Search for the cell housing the specified text and yield its [X, Y] center coordinate. 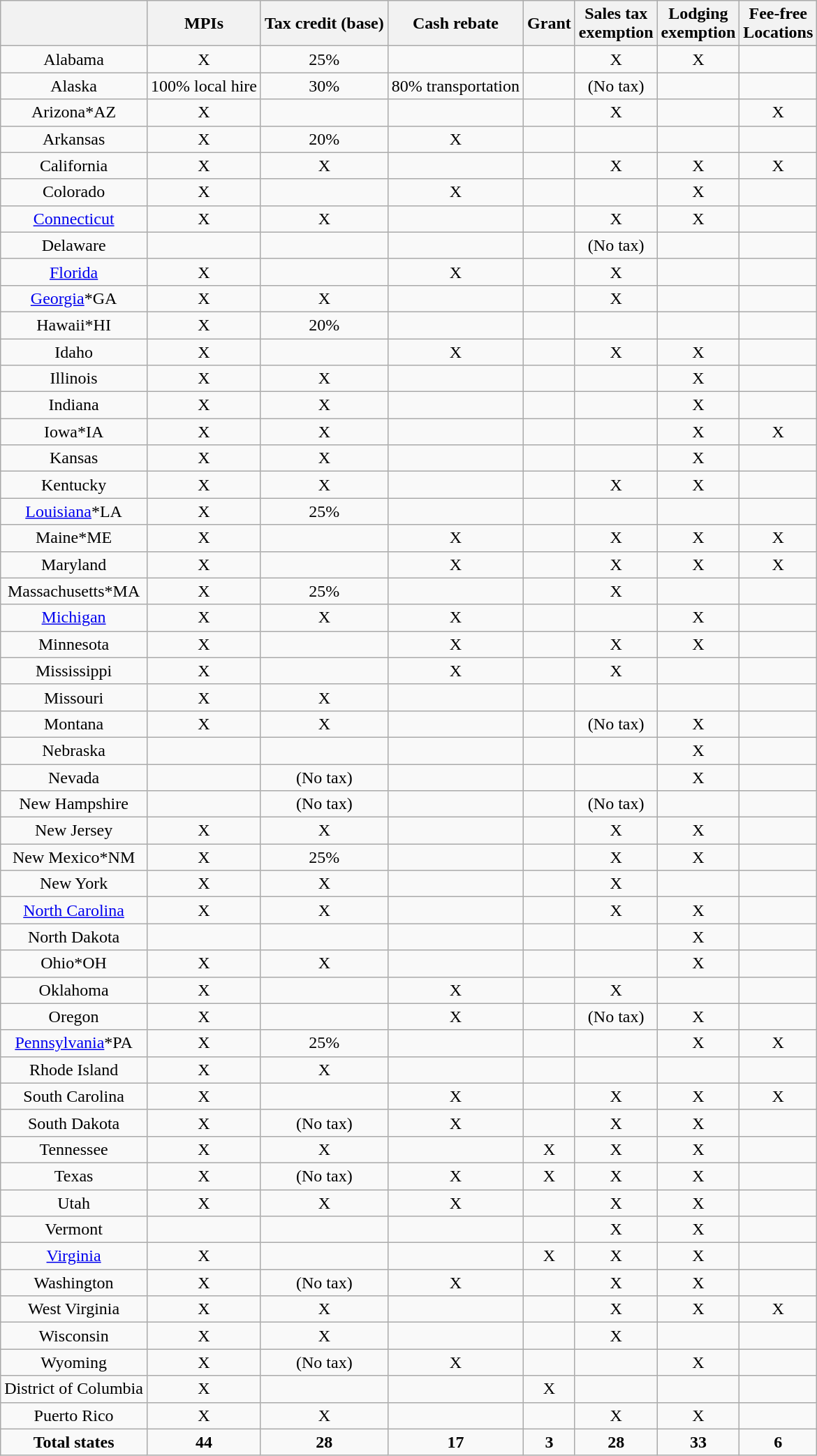
80% transportation [455, 86]
Wyoming [74, 1362]
Nebraska [74, 750]
South Dakota [74, 1123]
Tennessee [74, 1149]
Montana [74, 724]
Oklahoma [74, 990]
Iowa*IA [74, 432]
Maine*ME [74, 538]
Utah [74, 1202]
Total states [74, 1442]
North Dakota [74, 937]
Colorado [74, 192]
Louisiana*LA [74, 511]
3 [550, 1442]
Fee-free Locations [778, 24]
West Virginia [74, 1309]
Illinois [74, 379]
Alabama [74, 59]
Georgia*GA [74, 298]
Hawaii*HI [74, 325]
New York [74, 884]
Kansas [74, 458]
California [74, 166]
New Jersey [74, 831]
Mississippi [74, 671]
30% [324, 86]
Massachusetts*MA [74, 591]
Rhode Island [74, 1070]
Virginia [74, 1256]
North Carolina [74, 910]
Texas [74, 1176]
33 [698, 1442]
Idaho [74, 351]
South Carolina [74, 1096]
Florida [74, 272]
Sales tax exemption [616, 24]
Washington [74, 1283]
Ohio*OH [74, 963]
Cash rebate [455, 24]
New Hampshire [74, 804]
Nevada [74, 778]
Minnesota [74, 644]
Delaware [74, 245]
Vermont [74, 1230]
Oregon [74, 1017]
New Mexico*NM [74, 857]
MPIs [204, 24]
Grant [550, 24]
100% local hire [204, 86]
Alaska [74, 86]
Connecticut [74, 219]
Maryland [74, 565]
17 [455, 1442]
District of Columbia [74, 1389]
Wisconsin [74, 1336]
Arkansas [74, 139]
Lodging exemption [698, 24]
Indiana [74, 405]
Puerto Rico [74, 1415]
Arizona*AZ [74, 112]
Pennsylvania*PA [74, 1043]
Tax credit (base) [324, 24]
Missouri [74, 697]
6 [778, 1442]
Kentucky [74, 485]
Michigan [74, 618]
44 [204, 1442]
